Pinpoint the cell where the given text exists, returning its (x, y) midpoint coordinate. 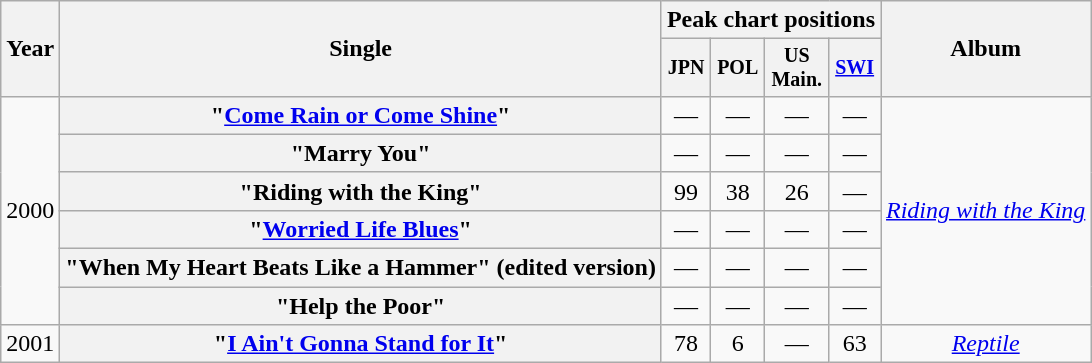
2000 (30, 210)
SWI (855, 68)
Riding with the King (985, 210)
Year (30, 49)
"Help the Poor" (361, 306)
38 (738, 191)
"Come Rain or Come Shine" (361, 115)
"When My Heart Beats Like a Hammer" (edited version) (361, 268)
26 (797, 191)
63 (855, 344)
99 (686, 191)
78 (686, 344)
"Worried Life Blues" (361, 229)
Reptile (985, 344)
JPN (686, 68)
POL (738, 68)
"Riding with the King" (361, 191)
Album (985, 49)
Peak chart positions (770, 20)
"Marry You" (361, 153)
6 (738, 344)
USMain. (797, 68)
Single (361, 49)
"I Ain't Gonna Stand for It" (361, 344)
2001 (30, 344)
